Determine the (x, y) coordinate at the center of the cell enclosing the given text.  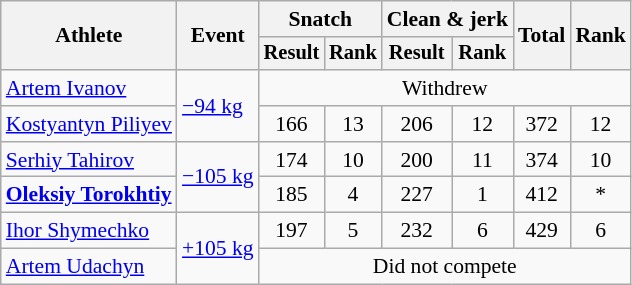
5 (353, 231)
412 (542, 195)
227 (417, 195)
Ihor Shymechko (89, 231)
Oleksiy Torokhtiy (89, 195)
Kostyantyn Piliyev (89, 124)
Artem Ivanov (89, 88)
* (600, 195)
185 (292, 195)
374 (542, 160)
166 (292, 124)
206 (417, 124)
−94 kg (218, 106)
Clean & jerk (448, 19)
11 (482, 160)
Athlete (89, 36)
1 (482, 195)
372 (542, 124)
Total (542, 36)
−105 kg (218, 178)
13 (353, 124)
232 (417, 231)
Did not compete (445, 267)
429 (542, 231)
4 (353, 195)
Snatch (320, 19)
Serhiy Tahirov (89, 160)
197 (292, 231)
+105 kg (218, 248)
Artem Udachyn (89, 267)
Event (218, 36)
Withdrew (445, 88)
174 (292, 160)
200 (417, 160)
